Pinpoint the cell where the given text exists, returning its [X, Y] midpoint coordinate. 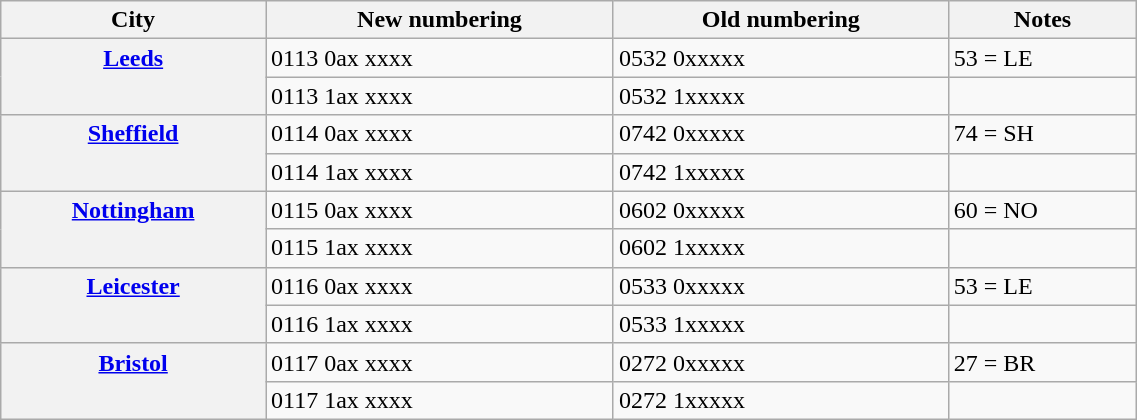
0533 0xxxxx [780, 286]
Nottingham [134, 229]
Notes [1042, 20]
74 = SH [1042, 134]
0114 1ax xxxx [440, 172]
New numbering [440, 20]
Old numbering [780, 20]
Sheffield [134, 153]
Leeds [134, 77]
27 = BR [1042, 362]
60 = NO [1042, 210]
0532 1xxxxx [780, 96]
0117 1ax xxxx [440, 400]
0114 0ax xxxx [440, 134]
0116 1ax xxxx [440, 324]
0272 1xxxxx [780, 400]
0113 0ax xxxx [440, 58]
Bristol [134, 381]
0742 0xxxxx [780, 134]
0532 0xxxxx [780, 58]
0742 1xxxxx [780, 172]
0602 0xxxxx [780, 210]
0113 1ax xxxx [440, 96]
0272 0xxxxx [780, 362]
0117 0ax xxxx [440, 362]
0115 0ax xxxx [440, 210]
Leicester [134, 305]
0115 1ax xxxx [440, 248]
0602 1xxxxx [780, 248]
City [134, 20]
0116 0ax xxxx [440, 286]
0533 1xxxxx [780, 324]
